Extract the [x, y] coordinate from the center of the cell holding the provided text.  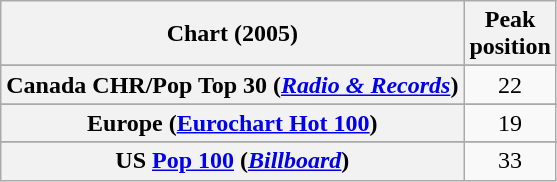
Europe (Eurochart Hot 100) [232, 123]
19 [510, 123]
Peakposition [510, 34]
22 [510, 85]
Chart (2005) [232, 34]
US Pop 100 (Billboard) [232, 161]
Canada CHR/Pop Top 30 (Radio & Records) [232, 85]
33 [510, 161]
